Find where the given text appears and provide that cell's center as [X, Y] coordinate. 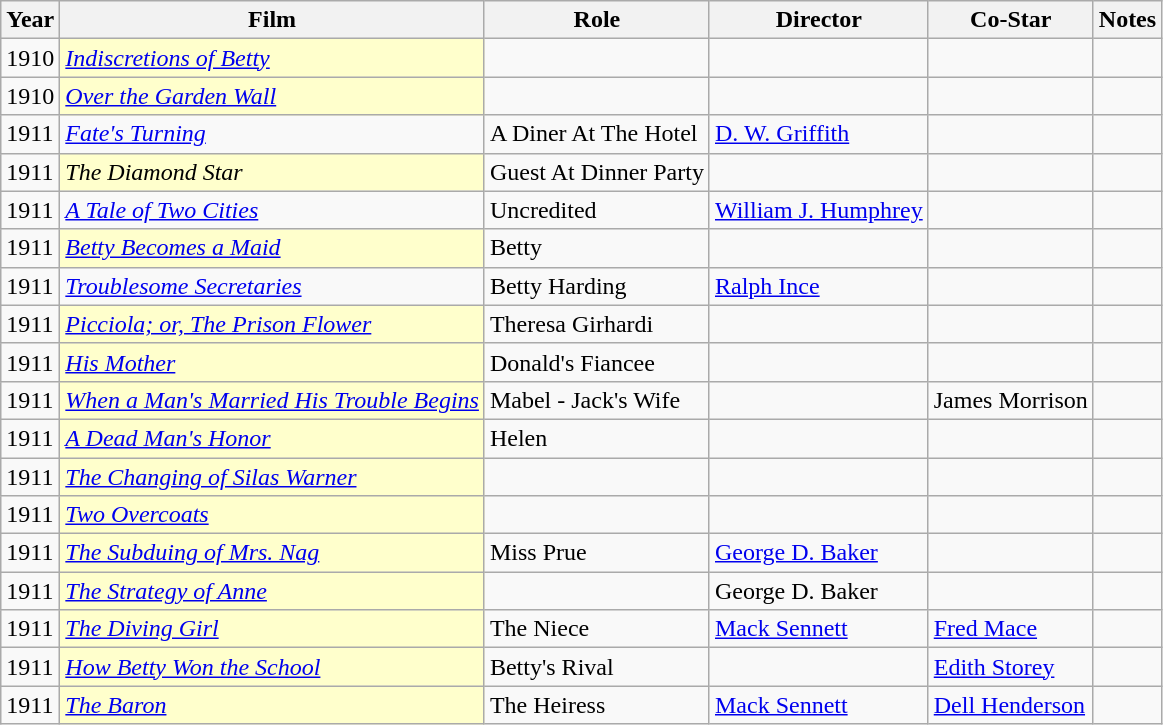
His Mother [272, 362]
The Strategy of Anne [272, 591]
Role [596, 20]
Picciola; or, The Prison Flower [272, 324]
Fred Mace [1010, 629]
When a Man's Married His Trouble Begins [272, 400]
Fate's Turning [272, 134]
Film [272, 20]
Mabel - Jack's Wife [596, 400]
The Niece [596, 629]
Notes [1127, 20]
Betty [596, 248]
William J. Humphrey [818, 210]
A Tale of Two Cities [272, 210]
D. W. Griffith [818, 134]
The Subduing of Mrs. Nag [272, 553]
Edith Storey [1010, 667]
Dell Henderson [1010, 705]
Director [818, 20]
Helen [596, 438]
Ralph Ince [818, 286]
How Betty Won the School [272, 667]
The Heiress [596, 705]
Indiscretions of Betty [272, 58]
Two Overcoats [272, 515]
James Morrison [1010, 400]
Betty Becomes a Maid [272, 248]
Year [30, 20]
The Diamond Star [272, 172]
Over the Garden Wall [272, 96]
The Diving Girl [272, 629]
Miss Prue [596, 553]
Co-Star [1010, 20]
The Changing of Silas Warner [272, 477]
Troublesome Secretaries [272, 286]
Uncredited [596, 210]
Betty Harding [596, 286]
Guest At Dinner Party [596, 172]
The Baron [272, 705]
Donald's Fiancee [596, 362]
A Diner At The Hotel [596, 134]
A Dead Man's Honor [272, 438]
Betty's Rival [596, 667]
Theresa Girhardi [596, 324]
